Output the (X, Y) coordinate of the center of the cell containing the given text.  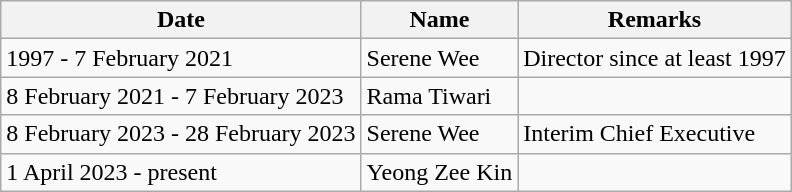
Date (181, 20)
Rama Tiwari (440, 96)
Interim Chief Executive (655, 134)
Yeong Zee Kin (440, 172)
1997 - 7 February 2021 (181, 58)
Remarks (655, 20)
Name (440, 20)
Director since at least 1997 (655, 58)
8 February 2021 - 7 February 2023 (181, 96)
8 February 2023 - 28 February 2023 (181, 134)
1 April 2023 - present (181, 172)
